Capture the cell that displays the provided text and extract its [X, Y] central coordinate. 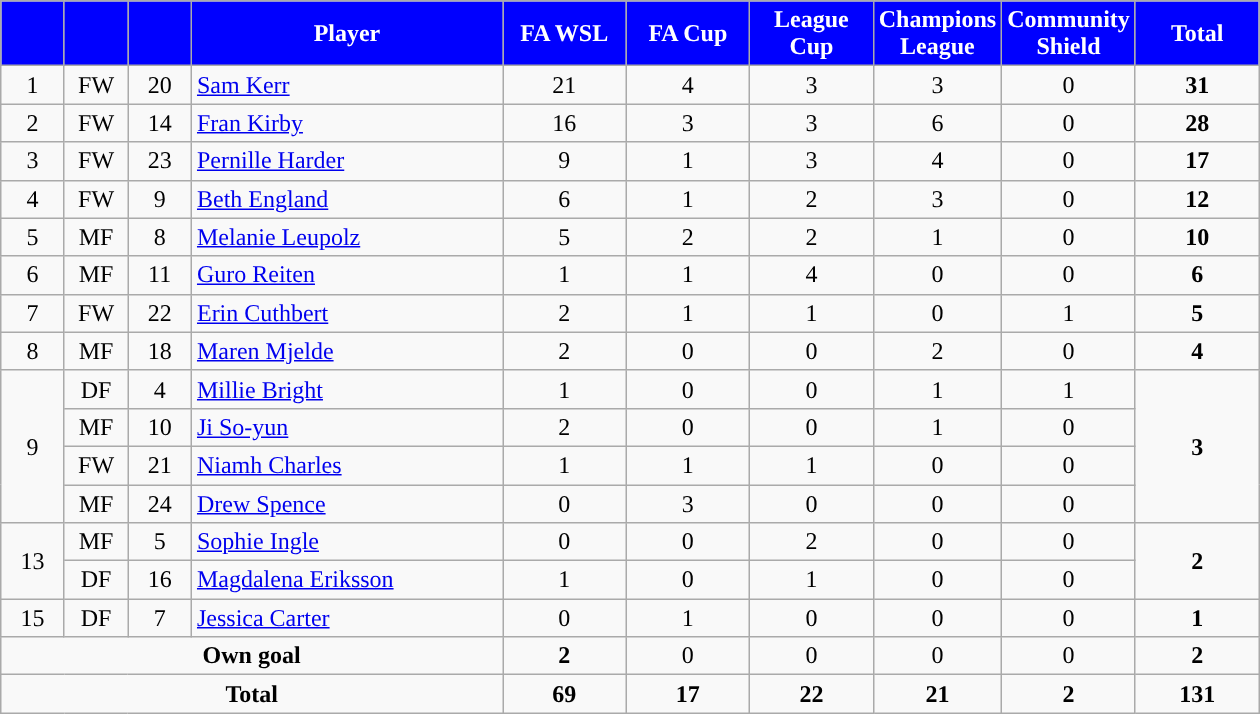
League Cup [812, 34]
Fran Kirby [346, 123]
18 [160, 351]
23 [160, 161]
Magdalena Eriksson [346, 580]
Sophie Ingle [346, 542]
20 [160, 85]
28 [1197, 123]
Community Shield [1069, 34]
Pernille Harder [346, 161]
69 [564, 694]
Maren Mjelde [346, 351]
15 [33, 618]
Drew Spence [346, 503]
Millie Bright [346, 389]
Guro Reiten [346, 275]
24 [160, 503]
Erin Cuthbert [346, 313]
131 [1197, 694]
Player [346, 34]
Melanie Leupolz [346, 237]
Jessica Carter [346, 618]
31 [1197, 85]
Sam Kerr [346, 85]
12 [1197, 199]
Niamh Charles [346, 465]
Champions League [937, 34]
FA Cup [688, 34]
14 [160, 123]
11 [160, 275]
FA WSL [564, 34]
13 [33, 561]
Beth England [346, 199]
Ji So-yun [346, 427]
Own goal [252, 656]
